From the cell containing the given text, extract its center point as (X, Y) coordinate. 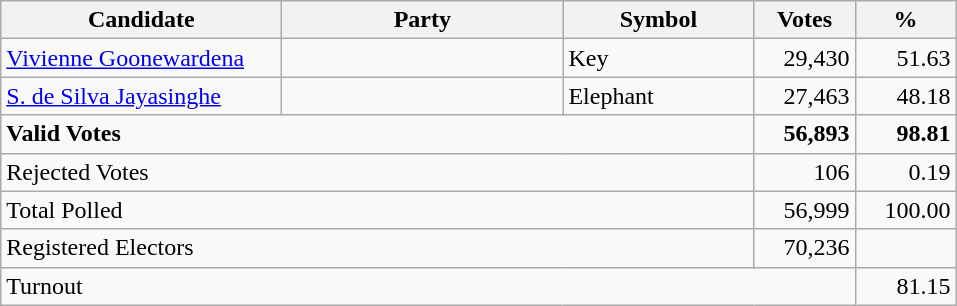
56,893 (804, 134)
81.15 (906, 286)
48.18 (906, 96)
Rejected Votes (378, 172)
Valid Votes (378, 134)
29,430 (804, 58)
51.63 (906, 58)
98.81 (906, 134)
Turnout (428, 286)
S. de Silva Jayasinghe (142, 96)
% (906, 20)
70,236 (804, 248)
27,463 (804, 96)
Total Polled (378, 210)
Candidate (142, 20)
56,999 (804, 210)
Votes (804, 20)
0.19 (906, 172)
Key (658, 58)
100.00 (906, 210)
Party (422, 20)
106 (804, 172)
Vivienne Goonewardena (142, 58)
Symbol (658, 20)
Registered Electors (378, 248)
Elephant (658, 96)
